Pinpoint the cell where the given text exists, returning its [X, Y] midpoint coordinate. 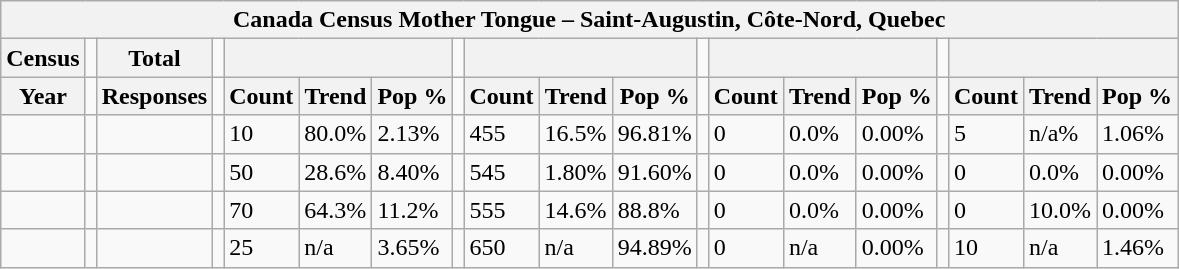
3.65% [412, 248]
11.2% [412, 210]
Canada Census Mother Tongue – Saint-Augustin, Côte-Nord, Quebec [590, 20]
Year [43, 96]
5 [986, 134]
16.5% [576, 134]
96.81% [654, 134]
25 [262, 248]
n/a% [1060, 134]
1.80% [576, 172]
88.8% [654, 210]
Census [43, 58]
2.13% [412, 134]
50 [262, 172]
555 [502, 210]
10.0% [1060, 210]
1.46% [1136, 248]
80.0% [336, 134]
650 [502, 248]
8.40% [412, 172]
94.89% [654, 248]
Responses [154, 96]
Total [154, 58]
455 [502, 134]
28.6% [336, 172]
91.60% [654, 172]
70 [262, 210]
14.6% [576, 210]
64.3% [336, 210]
545 [502, 172]
1.06% [1136, 134]
